Provide the (X, Y) coordinate of the cell's center where the given text is located.  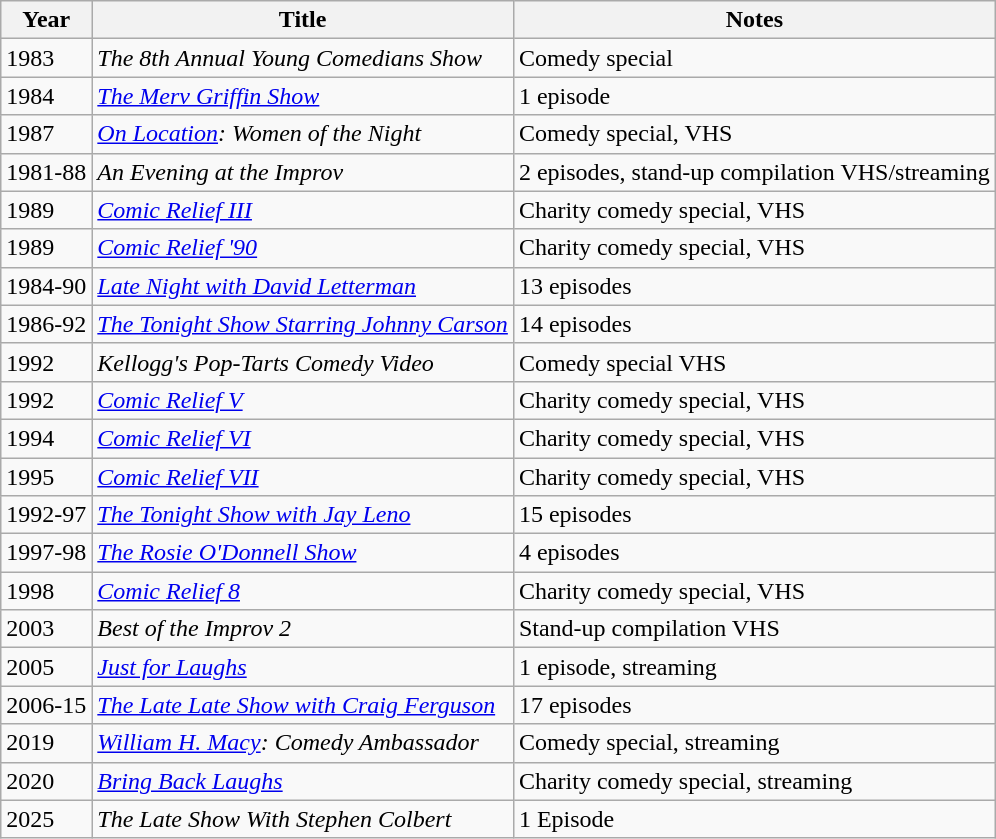
Comic Relief V (303, 400)
Kellogg's Pop-Tarts Comedy Video (303, 362)
14 episodes (754, 324)
William H. Macy: Comedy Ambassador (303, 743)
The Tonight Show Starring Johnny Carson (303, 324)
Comedy special VHS (754, 362)
Comic Relief VI (303, 438)
1986-92 (46, 324)
1997-98 (46, 553)
Late Night with David Letterman (303, 286)
1995 (46, 477)
Charity comedy special, streaming (754, 781)
An Evening at the Improv (303, 172)
Year (46, 20)
The Merv Griffin Show (303, 96)
The Tonight Show with Jay Leno (303, 515)
2003 (46, 629)
The Rosie O'Donnell Show (303, 553)
1994 (46, 438)
Comic Relief 8 (303, 591)
Just for Laughs (303, 667)
1984 (46, 96)
Best of the Improv 2 (303, 629)
The 8th Annual Young Comedians Show (303, 58)
1992-97 (46, 515)
Notes (754, 20)
1981-88 (46, 172)
17 episodes (754, 705)
Comic Relief '90 (303, 248)
Title (303, 20)
Stand-up compilation VHS (754, 629)
2025 (46, 819)
2020 (46, 781)
1984-90 (46, 286)
2019 (46, 743)
2006-15 (46, 705)
1 episode (754, 96)
1 episode, streaming (754, 667)
2005 (46, 667)
Bring Back Laughs (303, 781)
Comic Relief VII (303, 477)
Comic Relief III (303, 210)
On Location: Women of the Night (303, 134)
13 episodes (754, 286)
Comedy special, VHS (754, 134)
1998 (46, 591)
4 episodes (754, 553)
1987 (46, 134)
Comedy special (754, 58)
The Late Late Show with Craig Ferguson (303, 705)
2 episodes, stand-up compilation VHS/streaming (754, 172)
The Late Show With Stephen Colbert (303, 819)
Comedy special, streaming (754, 743)
1983 (46, 58)
15 episodes (754, 515)
1 Episode (754, 819)
